Determine the (x, y) coordinate at the center of the cell enclosing the given text.  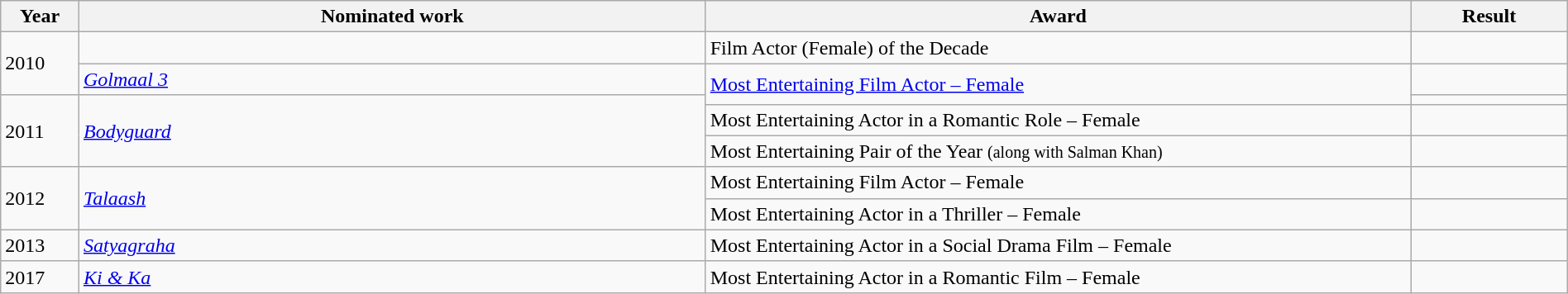
Bodyguard (392, 130)
Result (1489, 17)
2017 (40, 277)
Satyagraha (392, 245)
Most Entertaining Actor in a Romantic Role – Female (1059, 120)
2011 (40, 130)
Most Entertaining Actor in a Thriller – Female (1059, 214)
Nominated work (392, 17)
2013 (40, 245)
Golmaal 3 (392, 79)
2010 (40, 64)
Film Actor (Female) of the Decade (1059, 48)
Ki & Ka (392, 277)
2012 (40, 198)
Most Entertaining Pair of the Year (along with Salman Khan) (1059, 151)
Talaash (392, 198)
Award (1059, 17)
Most Entertaining Actor in a Social Drama Film – Female (1059, 245)
Most Entertaining Actor in a Romantic Film – Female (1059, 277)
Year (40, 17)
